Return [x, y] of the center of cell containing provided text 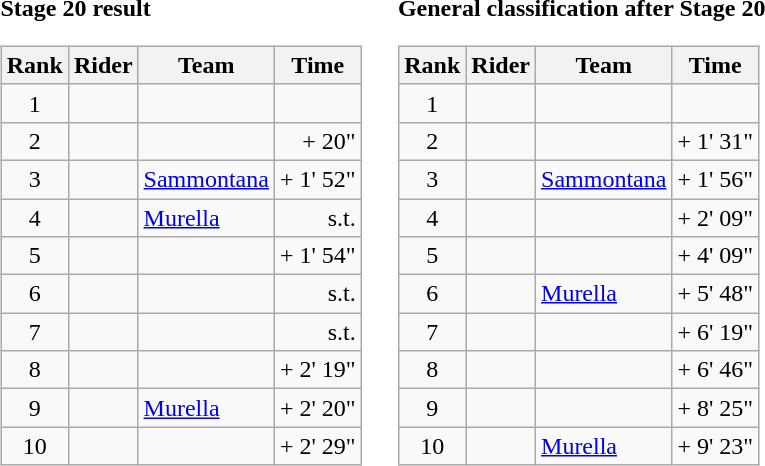
+ 1' 31" [716, 141]
+ 20" [318, 141]
+ 1' 54" [318, 256]
+ 2' 09" [716, 217]
+ 5' 48" [716, 294]
+ 9' 23" [716, 446]
+ 4' 09" [716, 256]
+ 6' 46" [716, 370]
+ 2' 20" [318, 408]
+ 2' 19" [318, 370]
+ 1' 52" [318, 179]
+ 2' 29" [318, 446]
+ 8' 25" [716, 408]
+ 6' 19" [716, 332]
+ 1' 56" [716, 179]
